Identify which cell holds the provided text, then report its [x, y] central coordinate. 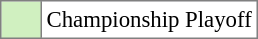
Championship Playoff [149, 20]
